Pinpoint the cell where the given text exists, returning its (x, y) midpoint coordinate. 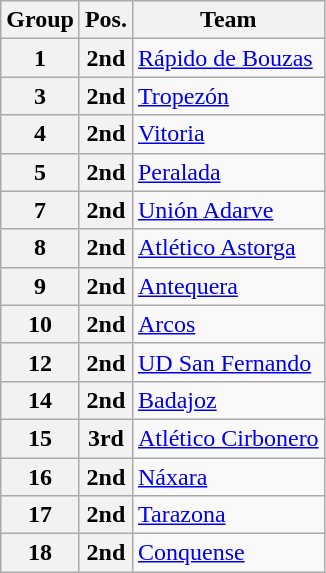
3 (40, 96)
Unión Adarve (228, 210)
4 (40, 134)
Team (228, 20)
1 (40, 58)
Náxara (228, 477)
Rápido de Bouzas (228, 58)
16 (40, 477)
Peralada (228, 172)
Tropezón (228, 96)
Badajoz (228, 400)
7 (40, 210)
Pos. (106, 20)
Atlético Cirbonero (228, 438)
Tarazona (228, 515)
Conquense (228, 553)
9 (40, 286)
Antequera (228, 286)
18 (40, 553)
17 (40, 515)
14 (40, 400)
15 (40, 438)
UD San Fernando (228, 362)
Group (40, 20)
Arcos (228, 324)
5 (40, 172)
Atlético Astorga (228, 248)
Vitoria (228, 134)
12 (40, 362)
8 (40, 248)
3rd (106, 438)
10 (40, 324)
